Capture the cell that displays the provided text and extract its (X, Y) central coordinate. 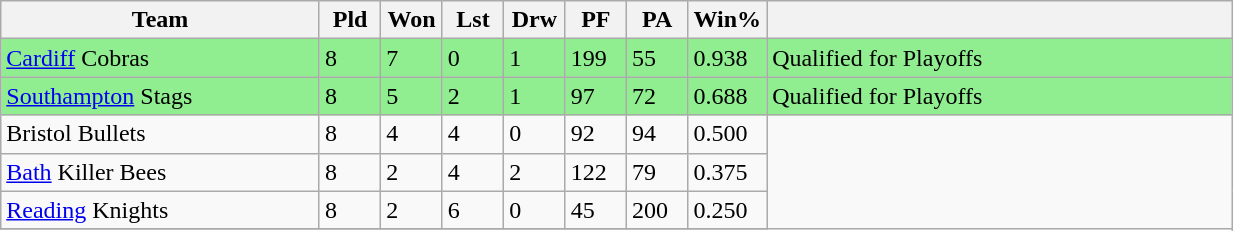
Team (160, 20)
Southampton Stags (160, 96)
200 (658, 210)
122 (596, 172)
45 (596, 210)
72 (658, 96)
0.938 (728, 58)
0.500 (728, 134)
PA (658, 20)
Reading Knights (160, 210)
Lst (472, 20)
92 (596, 134)
Cardiff Cobras (160, 58)
6 (472, 210)
55 (658, 58)
94 (658, 134)
Won (412, 20)
0.688 (728, 96)
199 (596, 58)
0.375 (728, 172)
Bristol Bullets (160, 134)
0.250 (728, 210)
97 (596, 96)
7 (412, 58)
Bath Killer Bees (160, 172)
Win% (728, 20)
Drw (534, 20)
PF (596, 20)
5 (412, 96)
79 (658, 172)
Pld (350, 20)
